For the text-containing cell, return its midpoint in [x, y] coordinate format. 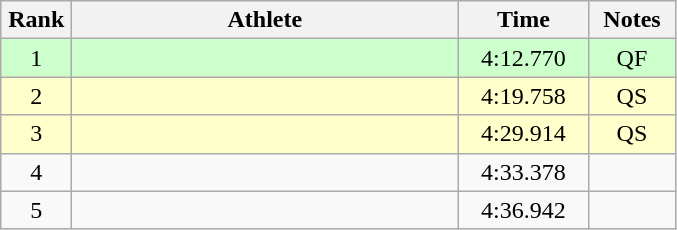
4:19.758 [524, 96]
Notes [632, 20]
Rank [36, 20]
4:33.378 [524, 172]
5 [36, 210]
1 [36, 58]
3 [36, 134]
4:29.914 [524, 134]
Athlete [265, 20]
Time [524, 20]
4 [36, 172]
2 [36, 96]
4:12.770 [524, 58]
4:36.942 [524, 210]
QF [632, 58]
